Return [X, Y] of the center of cell containing provided text 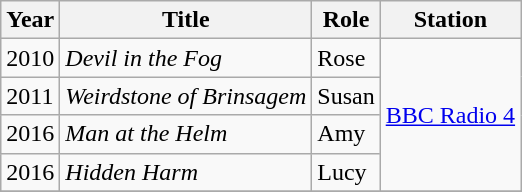
Role [346, 20]
Amy [346, 134]
BBC Radio 4 [450, 115]
Year [30, 20]
Rose [346, 58]
Lucy [346, 172]
Devil in the Fog [186, 58]
Man at the Helm [186, 134]
Susan [346, 96]
2011 [30, 96]
Hidden Harm [186, 172]
2010 [30, 58]
Title [186, 20]
Station [450, 20]
Weirdstone of Brinsagem [186, 96]
